Determine the [X, Y] coordinate at the center of the cell enclosing the given text.  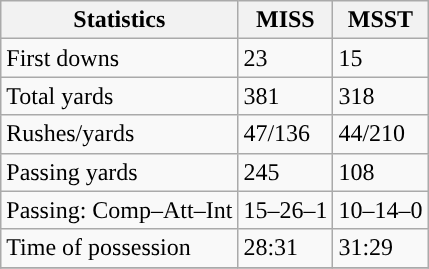
31:29 [380, 248]
MISS [286, 20]
44/210 [380, 134]
10–14–0 [380, 210]
15 [380, 58]
Total yards [120, 96]
First downs [120, 58]
108 [380, 172]
381 [286, 96]
28:31 [286, 248]
Passing: Comp–Att–Int [120, 210]
Time of possession [120, 248]
318 [380, 96]
47/136 [286, 134]
15–26–1 [286, 210]
Rushes/yards [120, 134]
Statistics [120, 20]
245 [286, 172]
23 [286, 58]
MSST [380, 20]
Passing yards [120, 172]
